Scan for the cell matching the given text and deliver its (x, y) coordinate at center. 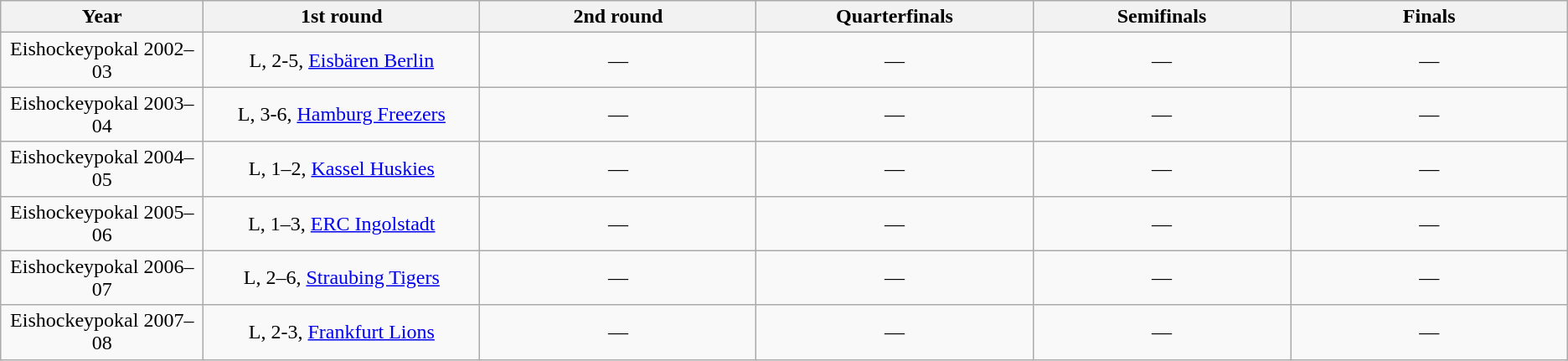
Eishockeypokal 2007–08 (102, 332)
Eishockeypokal 2002–03 (102, 60)
L, 3-6, Hamburg Freezers (342, 114)
2nd round (618, 17)
L, 1–2, Kassel Huskies (342, 169)
Quarterfinals (895, 17)
L, 1–3, ERC Ingolstadt (342, 223)
Eishockeypokal 2005–06 (102, 223)
L, 2-5, Eisbären Berlin (342, 60)
1st round (342, 17)
Year (102, 17)
Finals (1429, 17)
Eishockeypokal 2006–07 (102, 278)
Eishockeypokal 2003–04 (102, 114)
L, 2-3, Frankfurt Lions (342, 332)
Semifinals (1162, 17)
Eishockeypokal 2004–05 (102, 169)
L, 2–6, Straubing Tigers (342, 278)
